Search for the cell housing the specified text and yield its (X, Y) center coordinate. 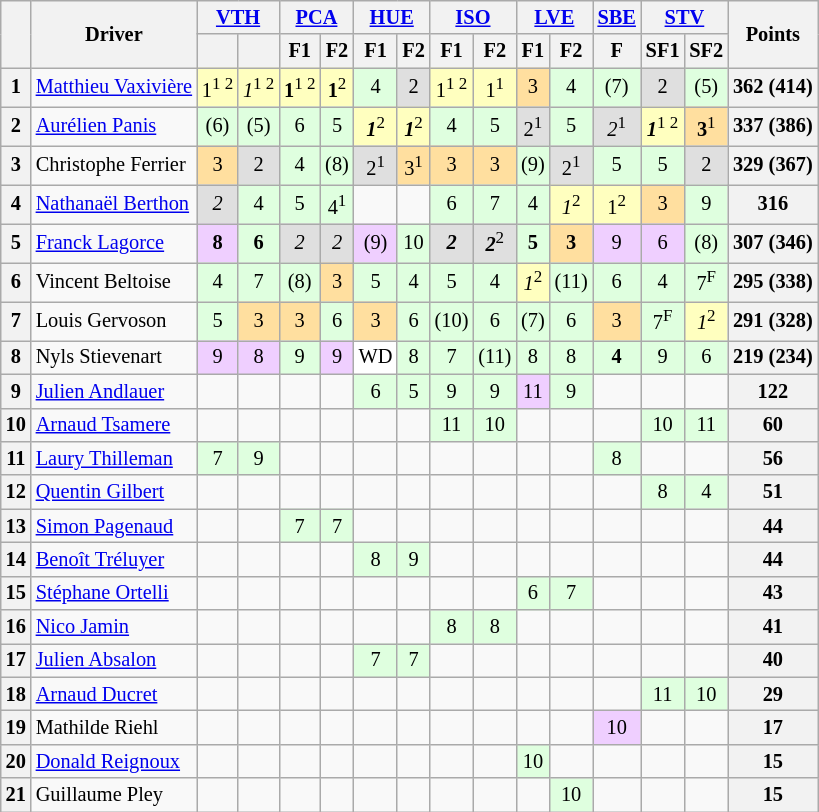
307 (346) (773, 242)
F (617, 51)
Julien Andlauer (114, 391)
SF2 (706, 51)
Stéphane Ortelli (114, 593)
SF1 (663, 51)
Guillaume Pley (114, 795)
Points (773, 34)
Benoît Tréluyer (114, 559)
Aurélien Panis (114, 126)
60 (773, 425)
Matthieu Vaxivière (114, 88)
316 (773, 204)
40 (773, 660)
51 (773, 492)
Julien Absalon (114, 660)
Franck Lagorce (114, 242)
122 (773, 391)
STV (684, 17)
362 (414) (773, 88)
43 (773, 593)
LVE (554, 17)
Nyls Stievenart (114, 357)
Arnaud Ducret (114, 694)
Nathanaël Berthon (114, 204)
29 (773, 694)
Donald Reignoux (114, 761)
22 (494, 242)
Vincent Beltoise (114, 282)
Driver (114, 34)
13 (16, 526)
(10) (452, 320)
ISO (474, 17)
Simon Pagenaud (114, 526)
HUE (392, 17)
Arnaud Tsamere (114, 425)
56 (773, 458)
291 (328) (773, 320)
Quentin Gilbert (114, 492)
219 (234) (773, 357)
20 (16, 761)
Laury Thilleman (114, 458)
337 (386) (773, 126)
Christophe Ferrier (114, 166)
329 (367) (773, 166)
295 (338) (773, 282)
PCA (316, 17)
19 (16, 728)
VTH (238, 17)
WD (376, 357)
(6) (218, 126)
1 (16, 88)
Nico Jamin (114, 627)
16 (16, 627)
Mathilde Riehl (114, 728)
14 (16, 559)
18 (16, 694)
Louis Gervoson (114, 320)
SBE (617, 17)
